Identify which cell holds the provided text, then report its (x, y) central coordinate. 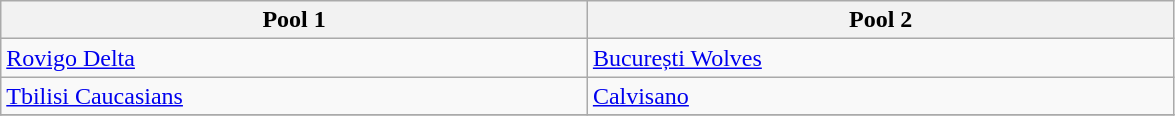
București Wolves (880, 58)
Calvisano (880, 96)
Pool 1 (294, 20)
Tbilisi Caucasians (294, 96)
Pool 2 (880, 20)
Rovigo Delta (294, 58)
